Determine the [X, Y] coordinate at the center of the cell enclosing the given text.  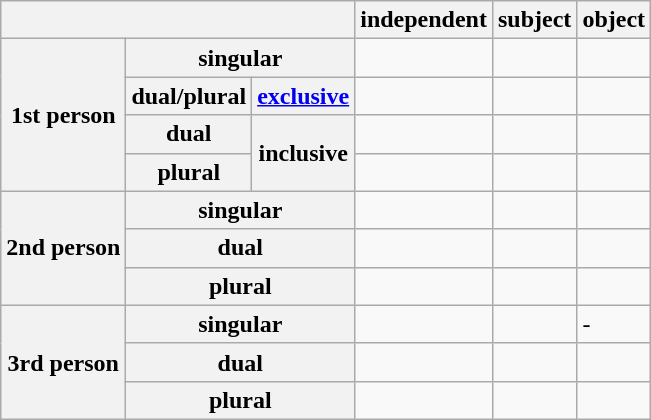
2nd person [64, 248]
exclusive [304, 96]
subject [534, 20]
dual/plural [189, 96]
object [614, 20]
- [614, 324]
independent [424, 20]
3rd person [64, 362]
1st person [64, 115]
inclusive [304, 153]
